Capture the cell that displays the provided text and extract its (x, y) central coordinate. 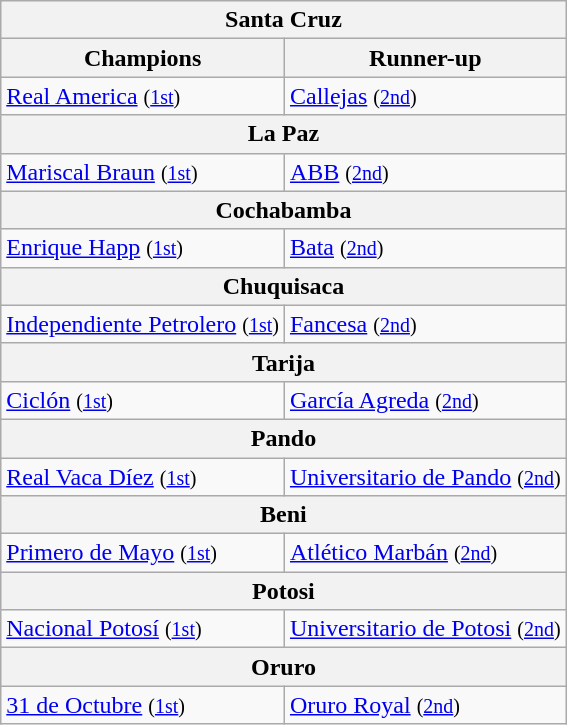
Potosi (284, 591)
Bata (2nd) (425, 248)
Beni (284, 515)
Chuquisaca (284, 286)
Tarija (284, 362)
Real America (1st) (143, 96)
Enrique Happ (1st) (143, 248)
Universitario de Pando (2nd) (425, 477)
Mariscal Braun (1st) (143, 172)
Callejas (2nd) (425, 96)
Pando (284, 438)
Champions (143, 58)
Independiente Petrolero (1st) (143, 324)
31 de Octubre (1st) (143, 705)
ABB (2nd) (425, 172)
Fancesa (2nd) (425, 324)
Ciclón (1st) (143, 400)
Universitario de Potosi (2nd) (425, 629)
Nacional Potosí (1st) (143, 629)
Atlético Marbán (2nd) (425, 553)
Primero de Mayo (1st) (143, 553)
Oruro (284, 667)
La Paz (284, 134)
Cochabamba (284, 210)
Runner-up (425, 58)
Oruro Royal (2nd) (425, 705)
Santa Cruz (284, 20)
García Agreda (2nd) (425, 400)
Real Vaca Díez (1st) (143, 477)
